Determine the [x, y] coordinate at the center of the cell enclosing the given text.  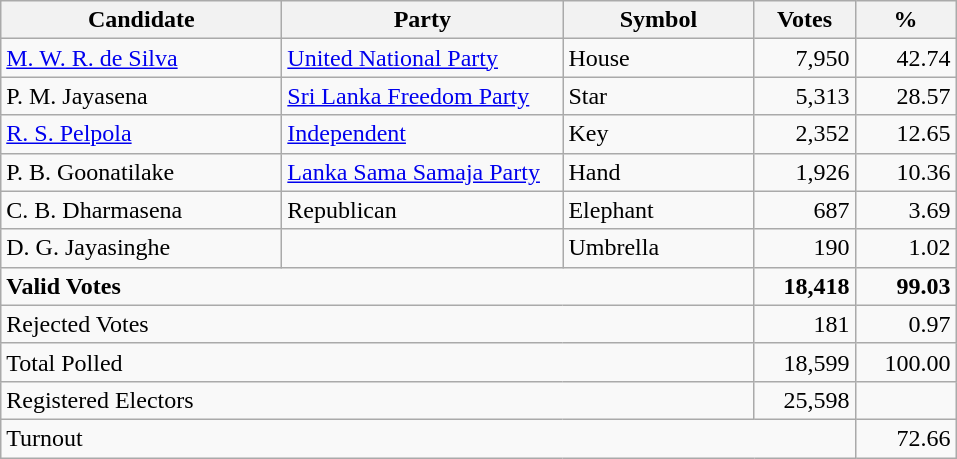
Key [658, 134]
Valid Votes [378, 286]
Votes [804, 20]
25,598 [804, 400]
1,926 [804, 172]
C. B. Dharmasena [142, 210]
D. G. Jayasinghe [142, 248]
United National Party [422, 58]
Total Polled [378, 362]
Republican [422, 210]
Star [658, 96]
1.02 [906, 248]
28.57 [906, 96]
Registered Electors [378, 400]
99.03 [906, 286]
190 [804, 248]
Symbol [658, 20]
P. B. Goonatilake [142, 172]
Turnout [428, 438]
687 [804, 210]
100.00 [906, 362]
3.69 [906, 210]
Elephant [658, 210]
Sri Lanka Freedom Party [422, 96]
42.74 [906, 58]
18,599 [804, 362]
2,352 [804, 134]
P. M. Jayasena [142, 96]
House [658, 58]
Hand [658, 172]
10.36 [906, 172]
Candidate [142, 20]
Lanka Sama Samaja Party [422, 172]
181 [804, 324]
Rejected Votes [378, 324]
Independent [422, 134]
Umbrella [658, 248]
18,418 [804, 286]
7,950 [804, 58]
12.65 [906, 134]
72.66 [906, 438]
M. W. R. de Silva [142, 58]
Party [422, 20]
0.97 [906, 324]
5,313 [804, 96]
R. S. Pelpola [142, 134]
% [906, 20]
